Find where the given text appears and provide that cell's center as [X, Y] coordinate. 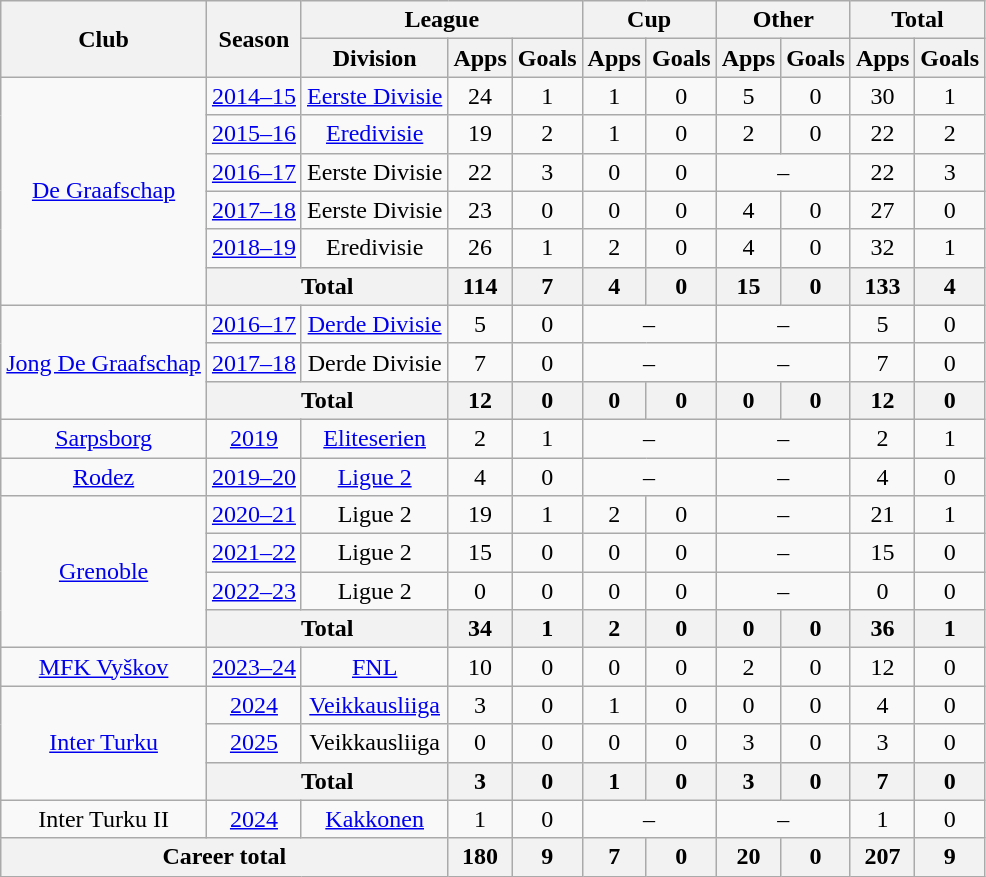
26 [480, 248]
180 [480, 857]
Inter Turku [104, 743]
21 [882, 515]
30 [882, 96]
2014–15 [254, 96]
FNL [374, 667]
10 [480, 667]
Eliteserien [374, 438]
32 [882, 248]
Rodez [104, 477]
Kakkonen [374, 819]
Jong De Graafschap [104, 362]
Sarpsborg [104, 438]
34 [480, 629]
2019 [254, 438]
Grenoble [104, 572]
2022–23 [254, 591]
2023–24 [254, 667]
2018–19 [254, 248]
MFK Vyškov [104, 667]
Division [374, 58]
133 [882, 286]
207 [882, 857]
20 [748, 857]
36 [882, 629]
Inter Turku II [104, 819]
2020–21 [254, 515]
23 [480, 210]
League [442, 20]
24 [480, 96]
Other [783, 20]
Career total [224, 857]
2015–16 [254, 134]
2019–20 [254, 477]
114 [480, 286]
2021–22 [254, 553]
Season [254, 39]
2025 [254, 743]
Cup [649, 20]
27 [882, 210]
Club [104, 39]
De Graafschap [104, 191]
